For the text-containing cell, return its midpoint in (x, y) coordinate format. 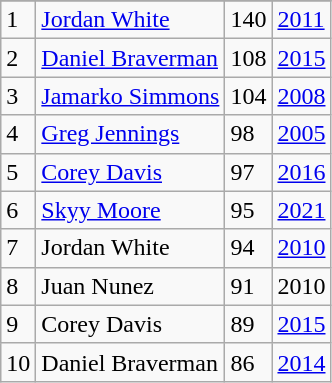
Jamarko Simmons (130, 96)
3 (18, 96)
2016 (302, 172)
97 (248, 172)
2 (18, 58)
6 (18, 210)
5 (18, 172)
91 (248, 286)
89 (248, 324)
2011 (302, 20)
94 (248, 248)
Greg Jennings (130, 134)
9 (18, 324)
95 (248, 210)
98 (248, 134)
2008 (302, 96)
8 (18, 286)
104 (248, 96)
140 (248, 20)
2005 (302, 134)
1 (18, 20)
7 (18, 248)
2021 (302, 210)
4 (18, 134)
Skyy Moore (130, 210)
10 (18, 362)
86 (248, 362)
108 (248, 58)
Juan Nunez (130, 286)
2014 (302, 362)
